Output the [x, y] coordinate of the center of the cell containing the given text.  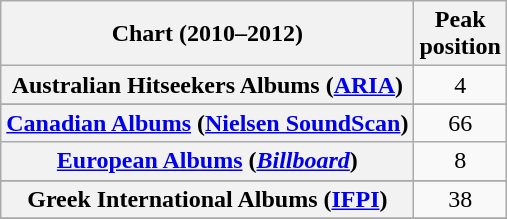
Greek International Albums (IFPI) [208, 199]
66 [460, 123]
Peakposition [460, 34]
38 [460, 199]
4 [460, 85]
Australian Hitseekers Albums (ARIA) [208, 85]
8 [460, 161]
Chart (2010–2012) [208, 34]
Canadian Albums (Nielsen SoundScan) [208, 123]
European Albums (Billboard) [208, 161]
